Scan for the cell matching the given text and deliver its [X, Y] coordinate at center. 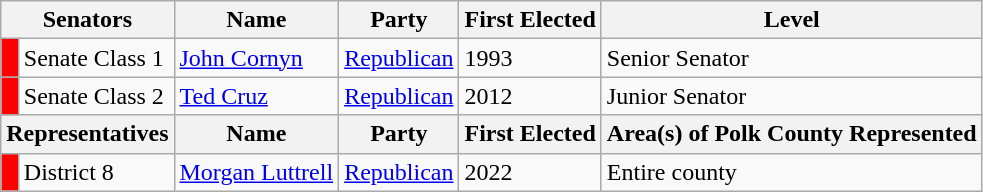
Senate Class 2 [96, 96]
Area(s) of Polk County Represented [792, 134]
Junior Senator [792, 96]
1993 [530, 58]
Senators [88, 20]
Level [792, 20]
Senior Senator [792, 58]
2012 [530, 96]
District 8 [96, 172]
Entire county [792, 172]
Senate Class 1 [96, 58]
John Cornyn [256, 58]
Ted Cruz [256, 96]
2022 [530, 172]
Representatives [88, 134]
Morgan Luttrell [256, 172]
